Identify which cell holds the provided text, then report its [x, y] central coordinate. 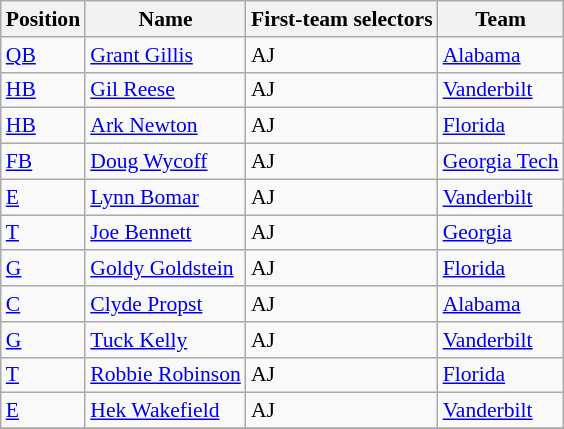
Goldy Goldstein [166, 269]
Joe Bennett [166, 233]
Grant Gillis [166, 55]
Georgia Tech [501, 162]
Robbie Robinson [166, 375]
Clyde Propst [166, 304]
Hek Wakefield [166, 411]
Gil Reese [166, 90]
Team [501, 19]
Position [43, 19]
QB [43, 55]
Lynn Bomar [166, 197]
First-team selectors [342, 19]
Name [166, 19]
FB [43, 162]
Ark Newton [166, 126]
Tuck Kelly [166, 340]
Georgia [501, 233]
Doug Wycoff [166, 162]
C [43, 304]
